Detect which cell encompasses the target text, then output its (X, Y) center coordinate. 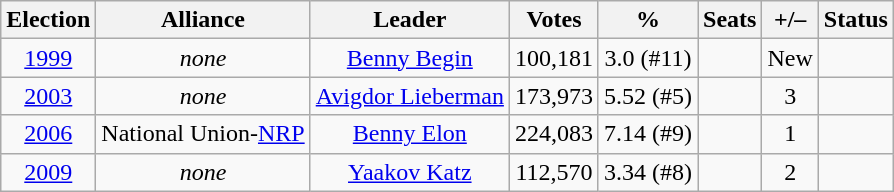
3.34 (#8) (648, 172)
Status (856, 20)
Benny Elon (410, 134)
Election (48, 20)
Yaakov Katz (410, 172)
2006 (48, 134)
3 (790, 96)
2003 (48, 96)
Leader (410, 20)
100,181 (554, 58)
1 (790, 134)
Benny Begin (410, 58)
New (790, 58)
Alliance (203, 20)
1999 (48, 58)
112,570 (554, 172)
224,083 (554, 134)
Votes (554, 20)
2009 (48, 172)
2 (790, 172)
7.14 (#9) (648, 134)
173,973 (554, 96)
5.52 (#5) (648, 96)
Seats (730, 20)
Avigdor Lieberman (410, 96)
+/– (790, 20)
National Union-NRP (203, 134)
3.0 (#11) (648, 58)
% (648, 20)
